Scan for the cell matching the given text and deliver its [X, Y] coordinate at center. 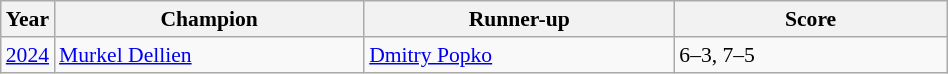
Year [28, 19]
Dmitry Popko [519, 55]
Murkel Dellien [209, 55]
Runner-up [519, 19]
6–3, 7–5 [810, 55]
Score [810, 19]
2024 [28, 55]
Champion [209, 19]
